Output the (X, Y) coordinate of the center of the cell containing the given text.  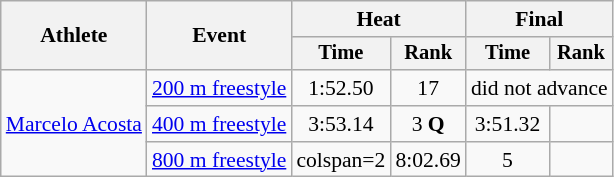
3:51.32 (508, 124)
1:52.50 (340, 88)
3 Q (428, 124)
Final (540, 19)
Event (219, 36)
Athlete (74, 36)
3:53.14 (340, 124)
200 m freestyle (219, 88)
did not advance (540, 88)
Marcelo Acosta (74, 124)
Heat (378, 19)
400 m freestyle (219, 124)
17 (428, 88)
